Locate the cell with the specified text and output its [X, Y] center coordinate. 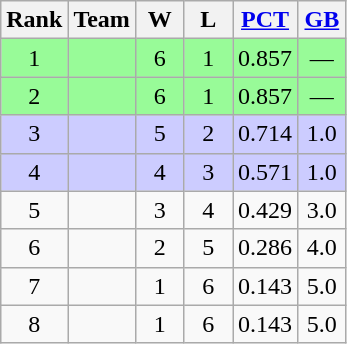
W [160, 20]
4.0 [322, 248]
0.286 [264, 248]
3.0 [322, 210]
0.429 [264, 210]
Team [102, 20]
0.714 [264, 134]
L [208, 20]
GB [322, 20]
Rank [34, 20]
7 [34, 286]
8 [34, 324]
0.571 [264, 172]
PCT [264, 20]
